From the cell containing the given text, extract its center point as [X, Y] coordinate. 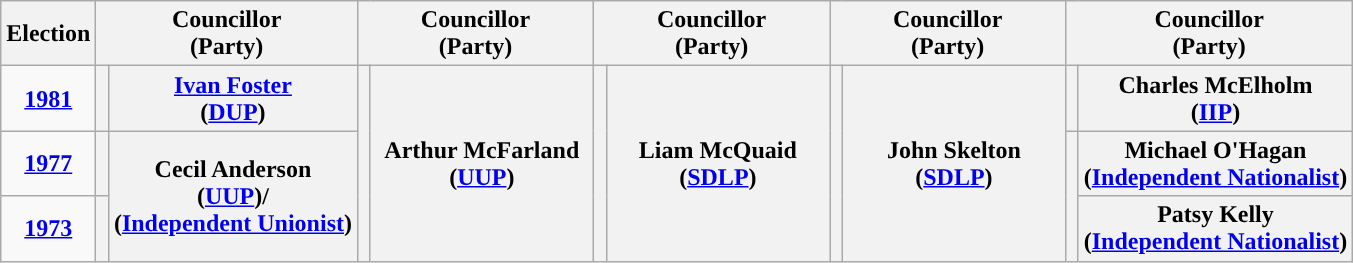
Liam McQuaid (SDLP) [718, 164]
1973 [48, 228]
Election [48, 34]
Michael O'Hagan (Independent Nationalist) [1215, 164]
Arthur McFarland (UUP) [482, 164]
Charles McElholm (IIP) [1215, 98]
1977 [48, 164]
Cecil Anderson (UUP)/ (Independent Unionist) [232, 196]
1981 [48, 98]
John Skelton (SDLP) [954, 164]
Ivan Foster (DUP) [232, 98]
Patsy Kelly (Independent Nationalist) [1215, 228]
